Provide the (X, Y) coordinate of the cell's center where the given text is located.  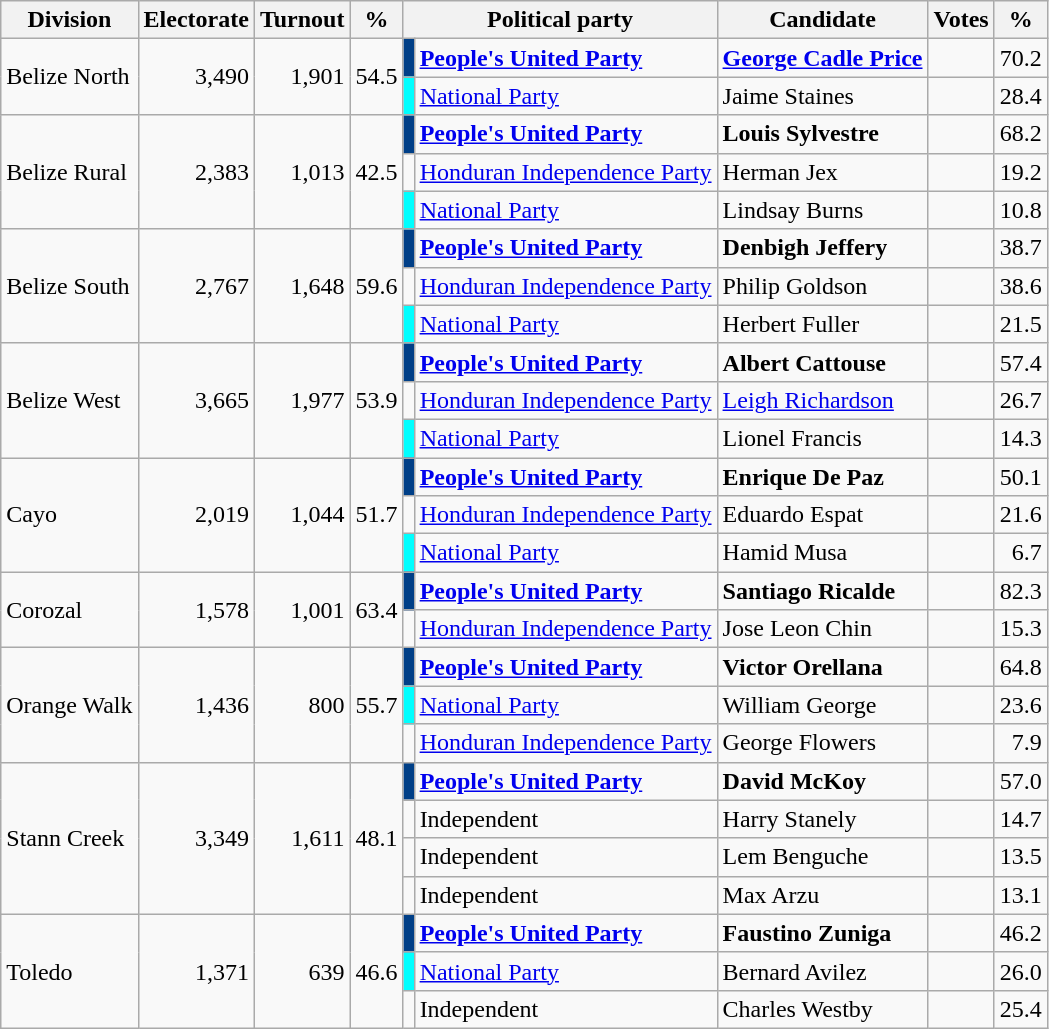
1,977 (302, 400)
2,383 (196, 172)
800 (302, 705)
Eduardo Espat (822, 515)
1,013 (302, 172)
15.3 (1020, 629)
3,490 (196, 77)
26.0 (1020, 971)
1,001 (302, 610)
David McKoy (822, 781)
51.7 (376, 515)
Harry Stanely (822, 819)
57.4 (1020, 362)
Belize Rural (70, 172)
3,665 (196, 400)
Herbert Fuller (822, 324)
1,044 (302, 515)
Lionel Francis (822, 438)
Turnout (302, 20)
Albert Cattouse (822, 362)
53.9 (376, 400)
Cayo (70, 515)
Belize West (70, 400)
Votes (961, 20)
Santiago Ricalde (822, 591)
3,349 (196, 838)
23.6 (1020, 705)
1,578 (196, 610)
1,611 (302, 838)
Corozal (70, 610)
54.5 (376, 77)
Electorate (196, 20)
Hamid Musa (822, 553)
13.1 (1020, 895)
Candidate (822, 20)
Jaime Staines (822, 96)
Faustino Zuniga (822, 933)
Leigh Richardson (822, 400)
46.6 (376, 971)
59.6 (376, 286)
1,901 (302, 77)
68.2 (1020, 134)
Denbigh Jeffery (822, 248)
William George (822, 705)
7.9 (1020, 743)
Enrique De Paz (822, 477)
Victor Orellana (822, 667)
14.3 (1020, 438)
70.2 (1020, 58)
6.7 (1020, 553)
Jose Leon Chin (822, 629)
Charles Westby (822, 1009)
38.6 (1020, 286)
2,019 (196, 515)
1,436 (196, 705)
46.2 (1020, 933)
Belize North (70, 77)
38.7 (1020, 248)
63.4 (376, 610)
50.1 (1020, 477)
George Cadle Price (822, 58)
64.8 (1020, 667)
2,767 (196, 286)
Bernard Avilez (822, 971)
82.3 (1020, 591)
19.2 (1020, 172)
13.5 (1020, 857)
George Flowers (822, 743)
28.4 (1020, 96)
14.7 (1020, 819)
21.6 (1020, 515)
Political party (560, 20)
639 (302, 971)
1,648 (302, 286)
1,371 (196, 971)
25.4 (1020, 1009)
48.1 (376, 838)
57.0 (1020, 781)
Belize South (70, 286)
10.8 (1020, 210)
Toledo (70, 971)
Herman Jex (822, 172)
21.5 (1020, 324)
42.5 (376, 172)
Lindsay Burns (822, 210)
Philip Goldson (822, 286)
Lem Benguche (822, 857)
Division (70, 20)
Orange Walk (70, 705)
26.7 (1020, 400)
55.7 (376, 705)
Louis Sylvestre (822, 134)
Max Arzu (822, 895)
Stann Creek (70, 838)
